Pinpoint the cell where the given text exists, returning its [x, y] midpoint coordinate. 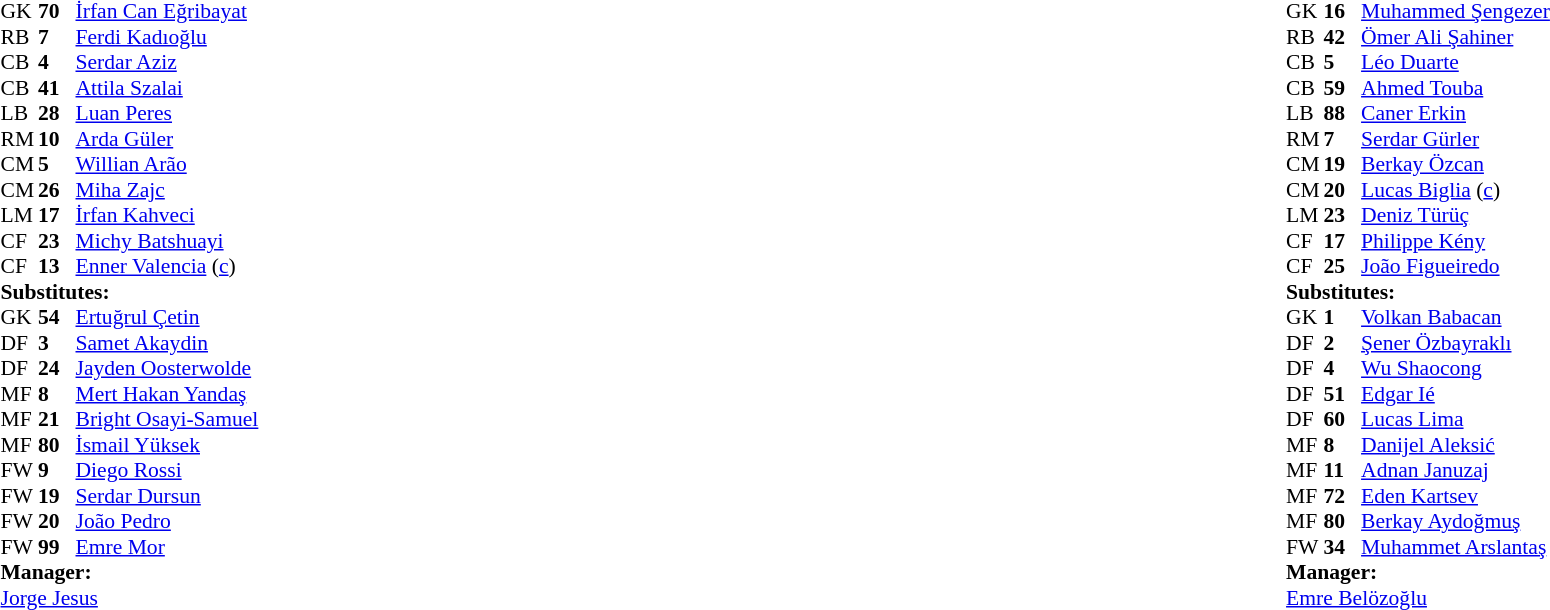
Lucas Biglia (c) [1456, 190]
42 [1343, 37]
10 [57, 139]
Şener Özbayraklı [1456, 343]
99 [57, 547]
2 [1343, 343]
72 [1343, 496]
Philippe Kény [1456, 241]
Edgar Ié [1456, 394]
9 [57, 471]
11 [1343, 471]
Volkan Babacan [1456, 317]
Serdar Gürler [1456, 139]
İrfan Kahveci [168, 215]
Luan Peres [168, 113]
41 [57, 88]
51 [1343, 394]
Arda Güler [168, 139]
25 [1343, 267]
Muhammet Arslantaş [1456, 547]
1 [1343, 317]
Ahmed Touba [1456, 88]
Willian Arão [168, 165]
28 [57, 113]
Léo Duarte [1456, 63]
26 [57, 190]
Deniz Türüç [1456, 215]
Ömer Ali Şahiner [1456, 37]
João Figueiredo [1456, 267]
Attila Szalai [168, 88]
Danijel Aleksić [1456, 445]
Ferdi Kadıoğlu [168, 37]
Mert Hakan Yandaş [168, 394]
Berkay Özcan [1456, 165]
Berkay Aydoğmuş [1456, 521]
60 [1343, 419]
88 [1343, 113]
3 [57, 343]
Jayden Oosterwolde [168, 369]
Ertuğrul Çetin [168, 317]
13 [57, 267]
İsmail Yüksek [168, 445]
Samet Akaydin [168, 343]
Miha Zajc [168, 190]
Diego Rossi [168, 471]
Bright Osayi-Samuel [168, 419]
54 [57, 317]
21 [57, 419]
Adnan Januzaj [1456, 471]
João Pedro [168, 521]
Eden Kartsev [1456, 496]
Enner Valencia (c) [168, 267]
Serdar Aziz [168, 63]
24 [57, 369]
Michy Batshuayi [168, 241]
34 [1343, 547]
Lucas Lima [1456, 419]
59 [1343, 88]
Serdar Dursun [168, 496]
Caner Erkin [1456, 113]
Wu Shaocong [1456, 369]
Emre Mor [168, 547]
